Extract the [x, y] coordinate from the center of the cell holding the provided text.  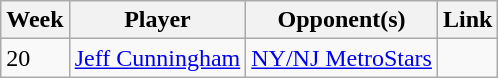
Week [35, 20]
Opponent(s) [342, 20]
Jeff Cunningham [158, 58]
Link [467, 20]
Player [158, 20]
NY/NJ MetroStars [342, 58]
20 [35, 58]
